From the cell containing the given text, extract its center point as (x, y) coordinate. 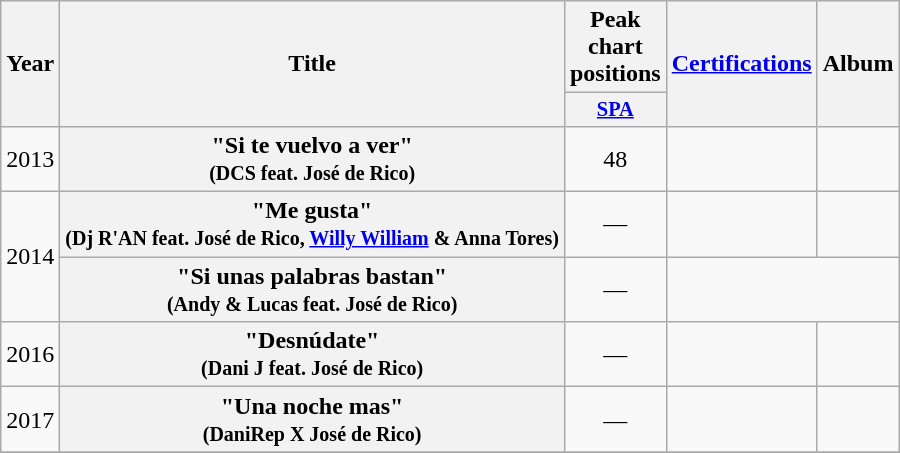
Peak chart positions (615, 47)
SPA (615, 110)
2016 (30, 354)
Title (312, 64)
2013 (30, 158)
Album (858, 64)
"Me gusta" (Dj R'AN feat. José de Rico, Willy William & Anna Tores) (312, 224)
2014 (30, 257)
Year (30, 64)
"Si unas palabras bastan" (Andy & Lucas feat. José de Rico) (312, 290)
"Si te vuelvo a ver" (DCS feat. José de Rico) (312, 158)
2017 (30, 420)
"Una noche mas" (DaniRep X José de Rico) (312, 420)
48 (615, 158)
Certifications (742, 64)
"Desnúdate" (Dani J feat. José de Rico) (312, 354)
